Find where the given text appears and provide that cell's center as (x, y) coordinate. 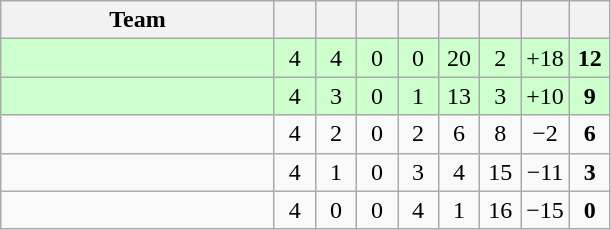
+18 (546, 58)
12 (590, 58)
13 (460, 96)
−11 (546, 172)
16 (500, 210)
15 (500, 172)
20 (460, 58)
−2 (546, 134)
+10 (546, 96)
9 (590, 96)
8 (500, 134)
−15 (546, 210)
Team (138, 20)
